Detect which cell encompasses the target text, then output its (x, y) center coordinate. 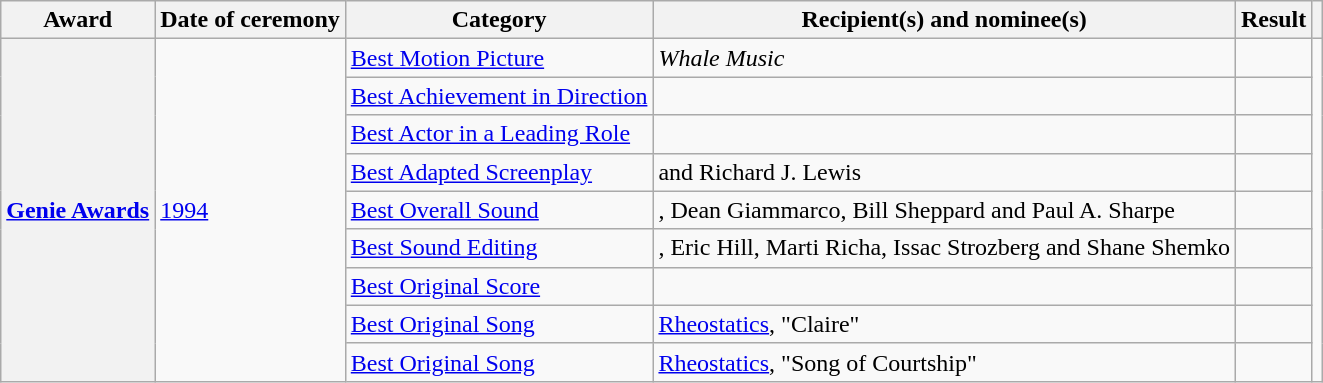
Recipient(s) and nominee(s) (944, 20)
, Eric Hill, Marti Richa, Issac Strozberg and Shane Shemko (944, 248)
Best Motion Picture (499, 58)
Best Original Score (499, 286)
Best Overall Sound (499, 210)
Best Adapted Screenplay (499, 172)
Genie Awards (78, 210)
, Dean Giammarco, Bill Sheppard and Paul A. Sharpe (944, 210)
Rheostatics, "Song of Courtship" (944, 362)
Rheostatics, "Claire" (944, 324)
Best Achievement in Direction (499, 96)
Award (78, 20)
Best Sound Editing (499, 248)
1994 (250, 210)
Date of ceremony (250, 20)
Best Actor in a Leading Role (499, 134)
and Richard J. Lewis (944, 172)
Result (1273, 20)
Category (499, 20)
Whale Music (944, 58)
